Find where the given text appears and provide that cell's center as [x, y] coordinate. 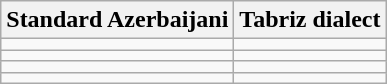
Tabriz dialect [310, 20]
Standard Azerbaijani [118, 20]
